From the cell containing the given text, extract its center point as (X, Y) coordinate. 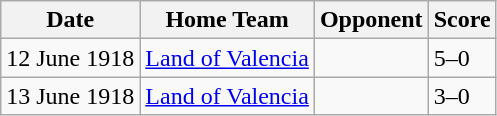
Date (70, 20)
13 June 1918 (70, 96)
Opponent (371, 20)
12 June 1918 (70, 58)
Score (462, 20)
5–0 (462, 58)
3–0 (462, 96)
Home Team (228, 20)
